Locate the cell with the specified text and output its [x, y] center coordinate. 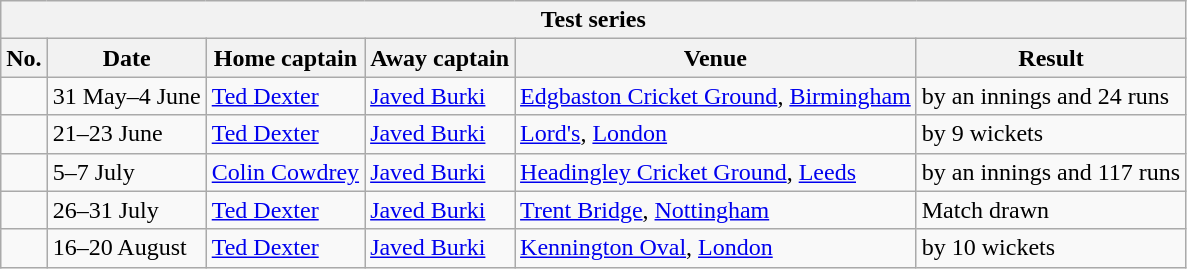
Lord's, London [716, 134]
by 9 wickets [1050, 134]
by an innings and 117 runs [1050, 172]
Headingley Cricket Ground, Leeds [716, 172]
Match drawn [1050, 210]
16–20 August [126, 248]
5–7 July [126, 172]
Home captain [285, 58]
Colin Cowdrey [285, 172]
26–31 July [126, 210]
Trent Bridge, Nottingham [716, 210]
Edgbaston Cricket Ground, Birmingham [716, 96]
Kennington Oval, London [716, 248]
21–23 June [126, 134]
by 10 wickets [1050, 248]
No. [24, 58]
by an innings and 24 runs [1050, 96]
31 May–4 June [126, 96]
Away captain [440, 58]
Test series [594, 20]
Venue [716, 58]
Date [126, 58]
Result [1050, 58]
